Scan for the cell matching the given text and deliver its (X, Y) coordinate at center. 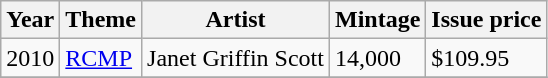
Year (30, 20)
Issue price (486, 20)
Artist (236, 20)
2010 (30, 58)
Janet Griffin Scott (236, 58)
Theme (101, 20)
Mintage (377, 20)
14,000 (377, 58)
RCMP (101, 58)
$109.95 (486, 58)
